Identify which cell holds the provided text, then report its (X, Y) central coordinate. 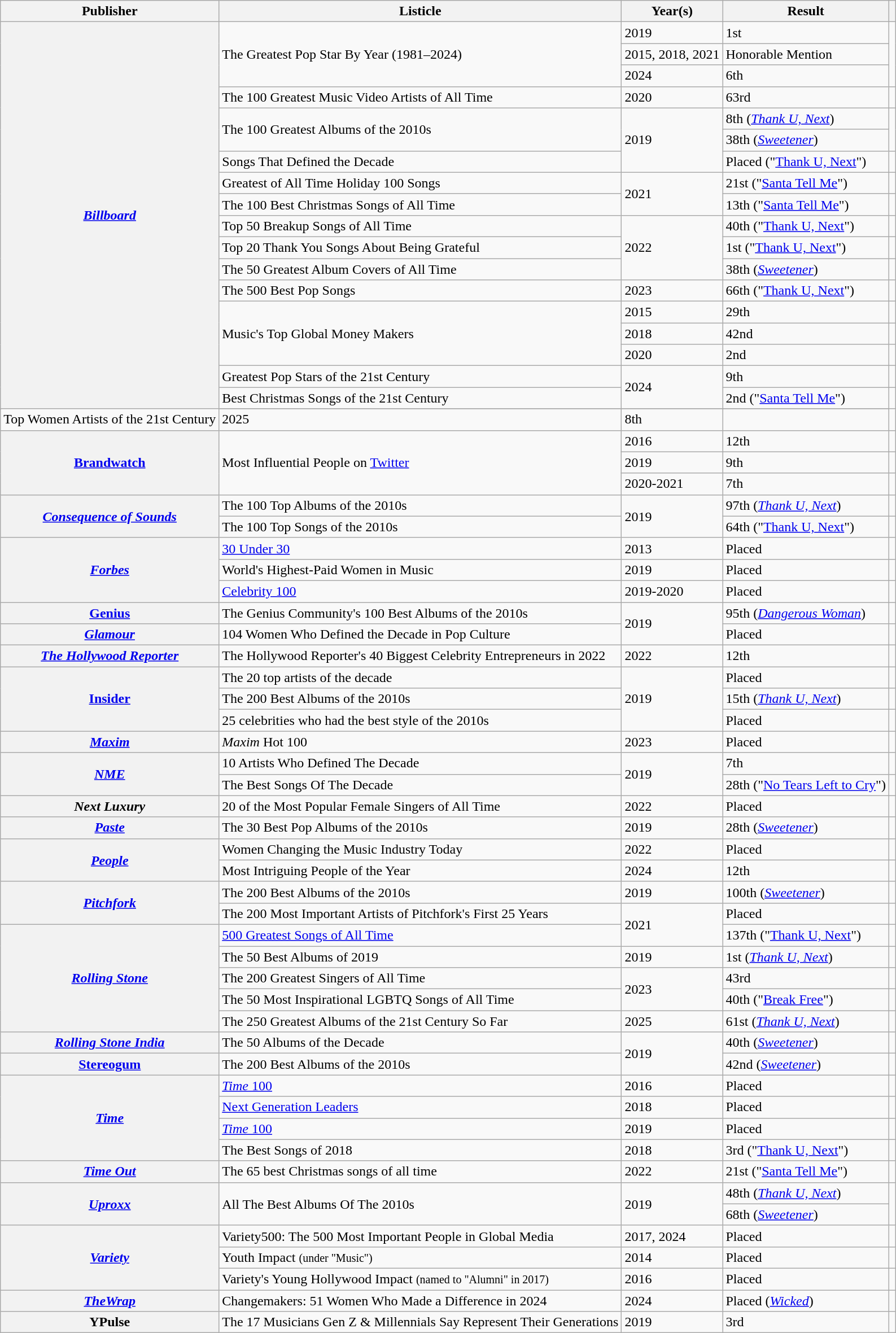
Year(s) (672, 11)
NME (110, 774)
The 20 top artists of the decade (420, 678)
42nd (Sweetener) (806, 1064)
2020-2021 (672, 484)
Most Influential People on Twitter (420, 462)
Insider (110, 699)
2nd ("Santa Tell Me") (806, 398)
The Hollywood Reporter (110, 656)
The Best Songs of 2018 (420, 1150)
28th ("No Tears Left to Cry") (806, 785)
Songs That Defined the Decade (420, 161)
66th ("Thank U, Next") (806, 291)
29th (806, 312)
Most Intriguing People of the Year (420, 871)
The 500 Best Pop Songs (420, 291)
40th ("Thank U, Next") (806, 226)
Music's Top Global Money Makers (420, 334)
The 50 Albums of the Decade (420, 1043)
Forbes (110, 570)
The 100 Best Christmas Songs of All Time (420, 204)
43rd (806, 978)
Changemakers: 51 Women Who Made a Difference in 2024 (420, 1300)
People (110, 860)
Maxim (110, 742)
63rd (806, 97)
The 65 best Christmas songs of all time (420, 1172)
42nd (806, 334)
15th (Thank U, Next) (806, 699)
The 50 Most Inspirational LGBTQ Songs of All Time (420, 1000)
500 Greatest Songs of All Time (420, 935)
61st (Thank U, Next) (806, 1021)
Placed ("Thank U, Next") (806, 161)
97th (Thank U, Next) (806, 505)
TheWrap (110, 1300)
The 100 Top Albums of the 2010s (420, 505)
Billboard (110, 216)
The 200 Most Important Artists of Pitchfork's First 25 Years (420, 914)
100th (Sweetener) (806, 892)
2015, 2018, 2021 (672, 54)
Publisher (110, 11)
Rolling Stone India (110, 1043)
Top 20 Thank You Songs About Being Grateful (420, 247)
World's Highest-Paid Women in Music (420, 570)
1st (Thank U, Next) (806, 957)
The 200 Greatest Singers of All Time (420, 978)
The 30 Best Pop Albums of the 2010s (420, 828)
2014 (672, 1257)
2013 (672, 548)
Paste (110, 828)
Youth Impact (under "Music") (420, 1257)
The Greatest Pop Star By Year (1981–2024) (420, 54)
Next Luxury (110, 806)
13th ("Santa Tell Me") (806, 204)
Result (806, 11)
28th (Sweetener) (806, 828)
Top Women Artists of the 21st Century (110, 419)
The 50 Best Albums of 2019 (420, 957)
Variety (110, 1257)
48th (Thank U, Next) (806, 1193)
The 250 Greatest Albums of the 21st Century So Far (420, 1021)
Consequence of Sounds (110, 516)
Best Christmas Songs of the 21st Century (420, 398)
104 Women Who Defined the Decade in Pop Culture (420, 635)
The 50 Greatest Album Covers of All Time (420, 269)
Pitchfork (110, 903)
Time Out (110, 1172)
Listicle (420, 11)
Celebrity 100 (420, 591)
40th (Sweetener) (806, 1043)
6th (806, 76)
Placed (Wicked) (806, 1300)
2019-2020 (672, 591)
10 Artists Who Defined The Decade (420, 763)
40th ("Break Free") (806, 1000)
The Hollywood Reporter's 40 Biggest Celebrity Entrepreneurs in 2022 (420, 656)
The 17 Musicians Gen Z & Millennials Say Represent Their Generations (420, 1322)
Maxim Hot 100 (420, 742)
Brandwatch (110, 462)
3rd ("Thank U, Next") (806, 1150)
Time (110, 1118)
The 100 Greatest Albums of the 2010s (420, 129)
The Best Songs Of The Decade (420, 785)
3rd (806, 1322)
YPulse (110, 1322)
The 100 Top Songs of the 2010s (420, 527)
20 of the Most Popular Female Singers of All Time (420, 806)
Honorable Mention (806, 54)
Rolling Stone (110, 978)
2nd (806, 355)
Greatest of All Time Holiday 100 Songs (420, 183)
95th (Dangerous Woman) (806, 613)
Stereogum (110, 1064)
1st (806, 33)
1st ("Thank U, Next") (806, 247)
The 100 Greatest Music Video Artists of All Time (420, 97)
Variety500: The 500 Most Important People in Global Media (420, 1236)
Top 50 Breakup Songs of All Time (420, 226)
2015 (672, 312)
Uproxx (110, 1204)
64th ("Thank U, Next") (806, 527)
Glamour (110, 635)
Variety's Young Hollywood Impact (named to "Alumni" in 2017) (420, 1279)
Women Changing the Music Industry Today (420, 849)
30 Under 30 (420, 548)
The Genius Community's 100 Best Albums of the 2010s (420, 613)
137th ("Thank U, Next") (806, 935)
8th (672, 419)
25 celebrities who had the best style of the 2010s (420, 720)
2017, 2024 (672, 1236)
8th (Thank U, Next) (806, 119)
Next Generation Leaders (420, 1107)
Greatest Pop Stars of the 21st Century (420, 377)
68th (Sweetener) (806, 1214)
All The Best Albums Of The 2010s (420, 1204)
Genius (110, 613)
